Output the [x, y] coordinate of the center of the cell containing the given text.  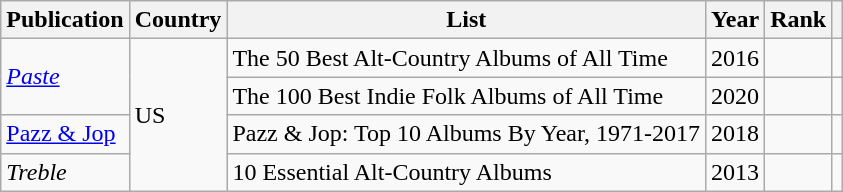
The 100 Best Indie Folk Albums of All Time [466, 96]
The 50 Best Alt-Country Albums of All Time [466, 58]
10 Essential Alt-Country Albums [466, 172]
Year [736, 20]
2018 [736, 134]
Treble [65, 172]
2016 [736, 58]
2013 [736, 172]
Country [178, 20]
US [178, 115]
List [466, 20]
Pazz & Jop: Top 10 Albums By Year, 1971-2017 [466, 134]
Pazz & Jop [65, 134]
Publication [65, 20]
Rank [798, 20]
2020 [736, 96]
Paste [65, 77]
